Pinpoint the cell where the given text exists, returning its (x, y) midpoint coordinate. 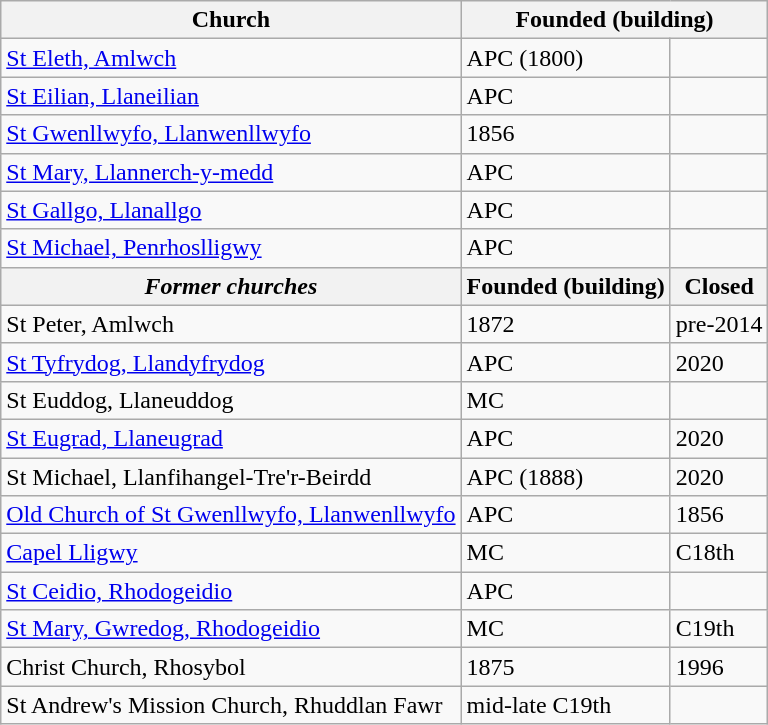
St Euddog, Llaneuddog (231, 400)
Church (231, 20)
St Michael, Llanfihangel-Tre'r-Beirdd (231, 477)
pre-2014 (719, 324)
1875 (566, 667)
St Eleth, Amlwch (231, 58)
Old Church of St Gwenllwyfo, Llanwenllwyfo (231, 515)
St Gallgo, Llanallgo (231, 210)
C19th (719, 629)
mid-late C19th (566, 705)
St Eugrad, Llaneugrad (231, 438)
St Tyfrydog, Llandyfrydog (231, 362)
St Mary, Llannerch-y-medd (231, 172)
APC (1800) (566, 58)
St Gwenllwyfo, Llanwenllwyfo (231, 134)
1996 (719, 667)
St Andrew's Mission Church, Rhuddlan Fawr (231, 705)
St Michael, Penrhoslligwy (231, 248)
Closed (719, 286)
C18th (719, 553)
Former churches (231, 286)
Capel Lligwy (231, 553)
St Ceidio, Rhodogeidio (231, 591)
Christ Church, Rhosybol (231, 667)
St Eilian, Llaneilian (231, 96)
APC (1888) (566, 477)
St Peter, Amlwch (231, 324)
1872 (566, 324)
St Mary, Gwredog, Rhodogeidio (231, 629)
